Pinpoint the cell where the given text exists, returning its [x, y] midpoint coordinate. 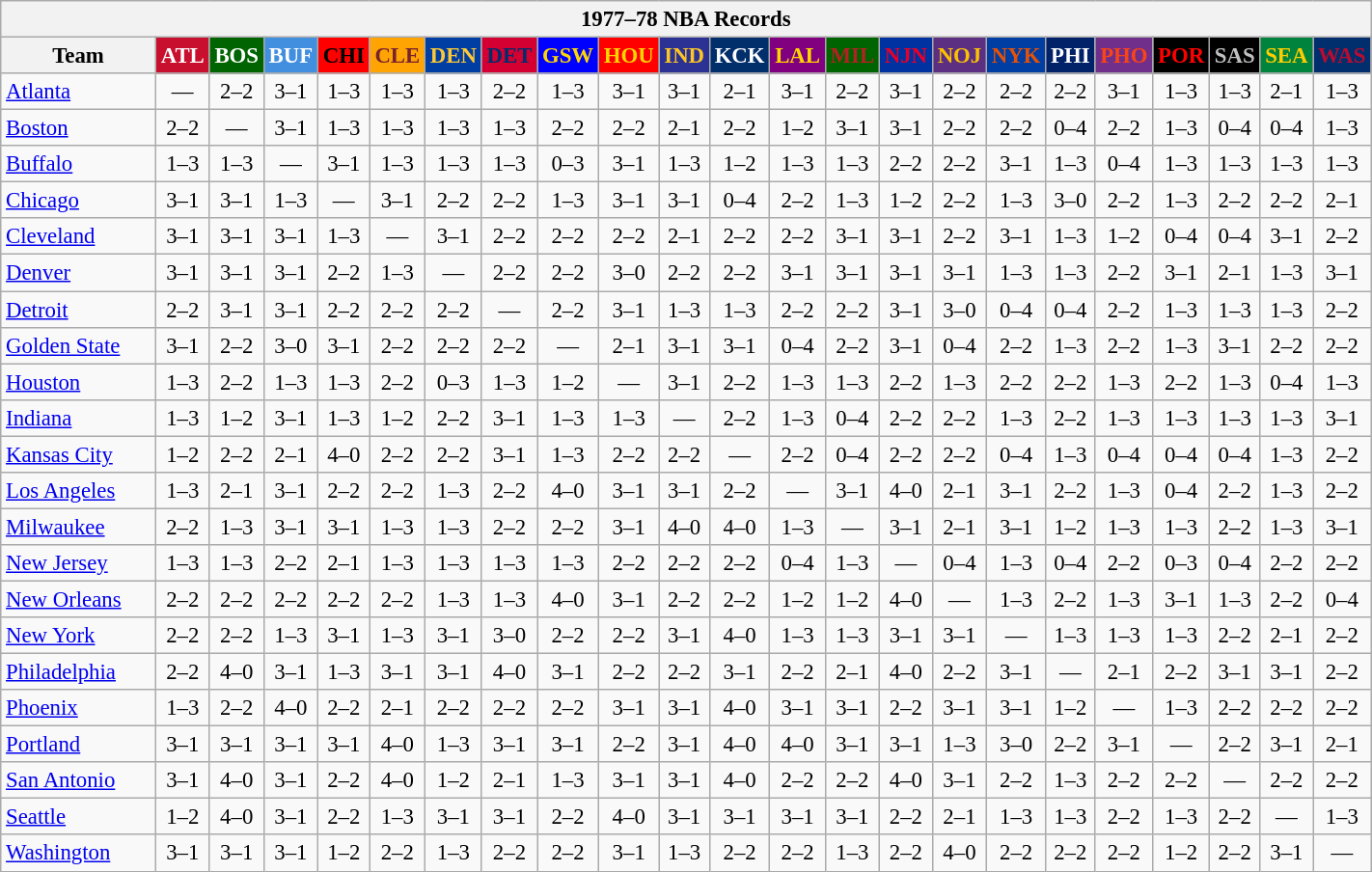
POR [1181, 56]
Portland [79, 745]
GSW [568, 56]
LAL [797, 56]
Atlanta [79, 92]
Detroit [79, 310]
PHO [1124, 56]
CHI [343, 56]
HOU [629, 56]
Milwaukee [79, 527]
Kansas City [79, 454]
Buffalo [79, 164]
1977–78 NBA Records [686, 19]
Philadelphia [79, 672]
MIL [852, 56]
Seattle [79, 817]
NYK [1017, 56]
DET [509, 56]
DEN [453, 56]
New Jersey [79, 563]
Phoenix [79, 708]
Cleveland [79, 236]
Indiana [79, 418]
New Orleans [79, 599]
NOJ [959, 56]
Golden State [79, 345]
New York [79, 636]
CLE [398, 56]
WAS [1342, 56]
SAS [1234, 56]
ATL [182, 56]
Boston [79, 128]
KCK [739, 56]
BUF [290, 56]
BOS [236, 56]
Washington [79, 854]
Chicago [79, 201]
Team [79, 56]
PHI [1071, 56]
San Antonio [79, 780]
Denver [79, 273]
Houston [79, 382]
NJN [905, 56]
Los Angeles [79, 491]
IND [684, 56]
SEA [1287, 56]
